Find where the given text appears and provide that cell's center as [X, Y] coordinate. 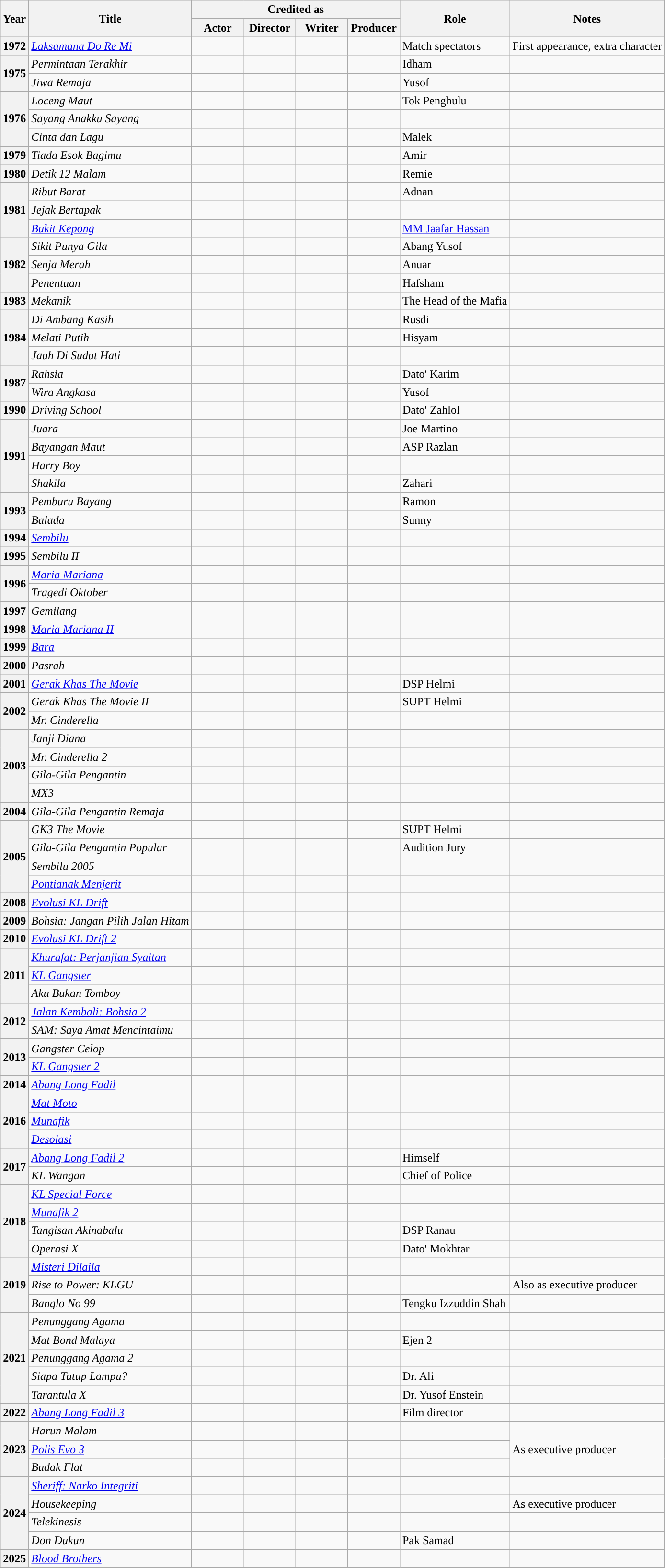
Actor [218, 28]
1990 [14, 410]
1993 [14, 510]
Role [455, 19]
2004 [14, 812]
1983 [14, 301]
Gemilang [110, 611]
1999 [14, 647]
Tiada Esok Bagimu [110, 155]
2008 [14, 902]
2023 [14, 1449]
Telekinesis [110, 1522]
Pak Samad [455, 1540]
Idham [455, 64]
Penentuan [110, 283]
Jiwa Remaja [110, 82]
Abang Long Fadil [110, 1084]
Also as executive producer [587, 1285]
Match spectators [455, 46]
2002 [14, 711]
Bohsia: Jangan Pilih Jalan Hitam [110, 921]
KL Gangster 2 [110, 1066]
Jauh Di Sudut Hati [110, 356]
ASP Razlan [455, 447]
Blood Brothers [110, 1558]
Sembilu [110, 538]
Credited as [296, 10]
2025 [14, 1558]
2018 [14, 1221]
Audition Jury [455, 848]
Siapa Tutup Lampu? [110, 1376]
Hafsham [455, 283]
Jalan Kembali: Bohsia 2 [110, 1012]
1981 [14, 210]
Tengku Izzuddin Shah [455, 1303]
Gila-Gila Pengantin Remaja [110, 812]
Director [270, 28]
Dato' Mokhtar [455, 1249]
Laksamana Do Re Mi [110, 46]
Rise to Power: KLGU [110, 1285]
2001 [14, 684]
Gila-Gila Pengantin [110, 775]
Sembilu 2005 [110, 866]
Dr. Ali [455, 1376]
Zahari [455, 483]
1996 [14, 584]
2012 [14, 1021]
1982 [14, 265]
KL Gangster [110, 975]
The Head of the Mafia [455, 301]
Bukit Kepong [110, 228]
2011 [14, 975]
1979 [14, 155]
KL Wangan [110, 1176]
2017 [14, 1167]
Rusdi [455, 319]
Ejen 2 [455, 1340]
Sheriff: Narko Integriti [110, 1486]
Sayang Anakku Sayang [110, 119]
Sembilu II [110, 556]
Joe Martino [455, 429]
Pemburu Bayang [110, 501]
Chief of Police [455, 1176]
Operasi X [110, 1249]
Munafik 2 [110, 1212]
1995 [14, 556]
Polis Evo 3 [110, 1449]
Janji Diana [110, 738]
Maria Mariana II [110, 629]
Remie [455, 173]
Ribut Barat [110, 192]
Anuar [455, 265]
Aku Bukan Tomboy [110, 993]
2022 [14, 1413]
First appearance, extra character [587, 46]
Balada [110, 519]
1991 [14, 456]
Notes [587, 19]
Jejak Bertapak [110, 210]
Sunny [455, 519]
Cinta dan Lagu [110, 137]
1994 [14, 538]
Dr. Yusof Enstein [455, 1395]
Abang Yusof [455, 247]
Abang Long Fadil 2 [110, 1158]
Driving School [110, 410]
2005 [14, 857]
2003 [14, 766]
1997 [14, 611]
Bayangan Maut [110, 447]
2014 [14, 1084]
Rahsia [110, 374]
Tangisan Akinabalu [110, 1230]
Abang Long Fadil 3 [110, 1413]
Harry Boy [110, 465]
2013 [14, 1057]
1998 [14, 629]
Gila-Gila Pengantin Popular [110, 848]
Wira Angkasa [110, 392]
Pasrah [110, 666]
Evolusi KL Drift [110, 902]
2000 [14, 666]
Amir [455, 155]
2016 [14, 1121]
Desolasi [110, 1139]
Banglo No 99 [110, 1303]
Bara [110, 647]
DSP Ranau [455, 1230]
Title [110, 19]
2024 [14, 1513]
1975 [14, 73]
Mr. Cinderella 2 [110, 756]
Mr. Cinderella [110, 720]
Himself [455, 1158]
1984 [14, 338]
2010 [14, 939]
DSP Helmi [455, 684]
Gerak Khas The Movie [110, 684]
Di Ambang Kasih [110, 319]
Adnan [455, 192]
2009 [14, 921]
GK3 The Movie [110, 830]
Dato' Zahlol [455, 410]
Penunggang Agama 2 [110, 1358]
Khurafat: Perjanjian Syaitan [110, 957]
2019 [14, 1285]
MX3 [110, 793]
KL Special Force [110, 1194]
Film director [455, 1413]
Munafik [110, 1121]
Tarantula X [110, 1395]
1987 [14, 383]
Juara [110, 429]
1972 [14, 46]
Loceng Maut [110, 101]
MM Jaafar Hassan [455, 228]
Evolusi KL Drift 2 [110, 939]
Mat Moto [110, 1103]
Senja Merah [110, 265]
Penunggang Agama [110, 1321]
Housekeeping [110, 1504]
1980 [14, 173]
Gangster Celop [110, 1048]
Producer [374, 28]
Shakila [110, 483]
Maria Mariana [110, 575]
Mekanik [110, 301]
Tragedi Oktober [110, 593]
Harun Malam [110, 1431]
Mat Bond Malaya [110, 1340]
Writer [322, 28]
Year [14, 19]
Ramon [455, 501]
Hisyam [455, 338]
Don Dukun [110, 1540]
Permintaan Terakhir [110, 64]
1976 [14, 119]
Budak Flat [110, 1467]
Gerak Khas The Movie II [110, 702]
Dato' Karim [455, 374]
Detik 12 Malam [110, 173]
Malek [455, 137]
Pontianak Menjerit [110, 884]
2021 [14, 1358]
SAM: Saya Amat Mencintaimu [110, 1030]
Sikit Punya Gila [110, 247]
Misteri Dilaila [110, 1267]
Tok Penghulu [455, 101]
Melati Putih [110, 338]
